Provide the [X, Y] coordinate of the cell's center where the given text is located.  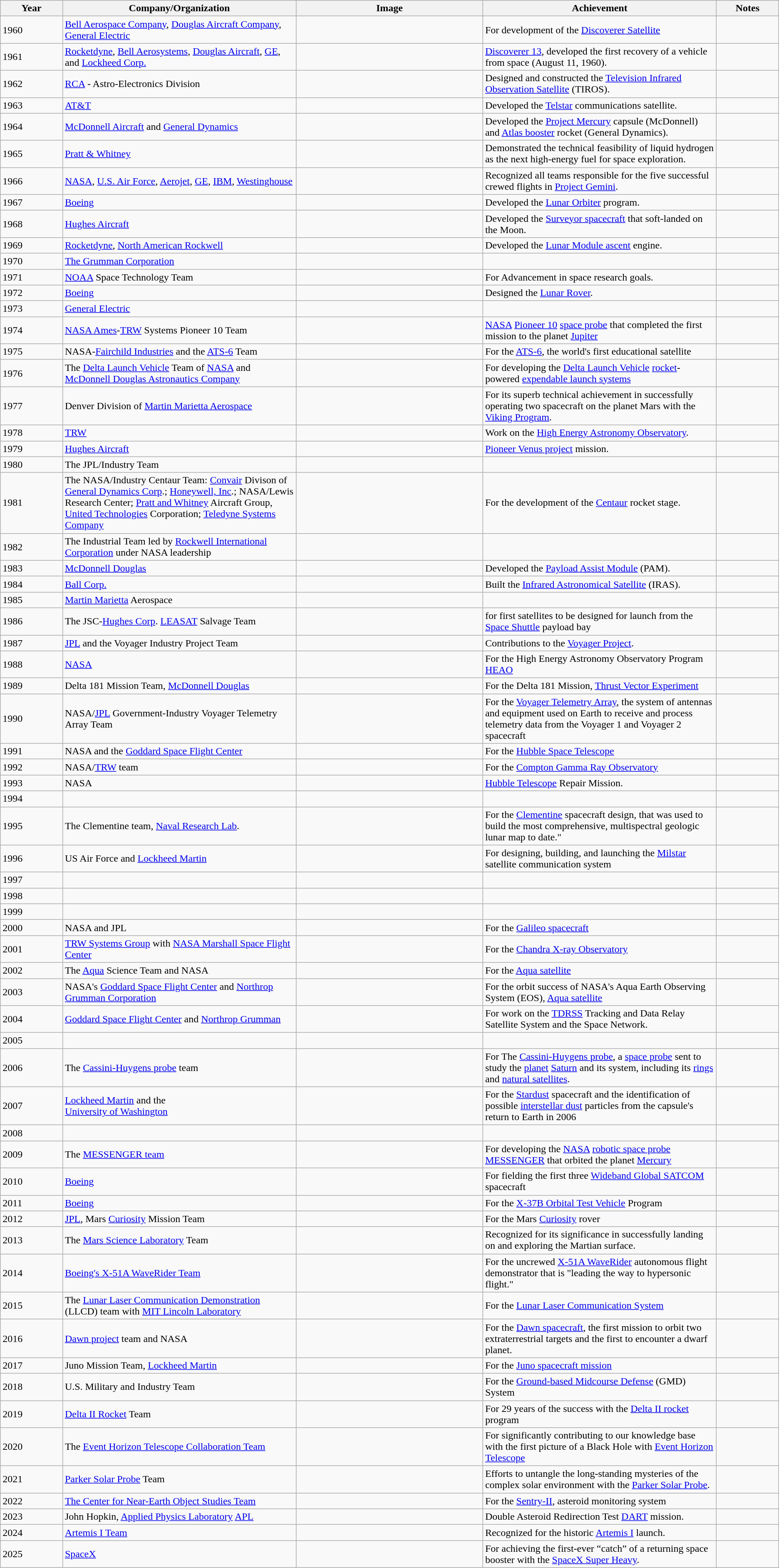
2002 [32, 970]
For its superb technical achievement in successfully operating two spacecraft on the planet Mars with the Viking Program. [599, 406]
TRW [179, 433]
NASA/TRW team [179, 767]
For developing the Delta Launch Vehicle rocket-powered expendable launch systems [599, 373]
NOAA Space Technology Team [179, 277]
Rocketdyne, North American Rockwell [179, 245]
NASA Ames-TRW Systems Pioneer 10 Team [179, 330]
1998 [32, 896]
2013 [32, 1240]
Efforts to untangle the long-standing mysteries of the complex solar environment with the Parker Solar Probe. [599, 1479]
For the Ground-based Midcourse Defense (GMD) System [599, 1387]
For significantly contributing to our knowledge base with the first picture of a Black Hole with Event Horizon Telescope [599, 1447]
McDonnell Douglas [179, 568]
1996 [32, 858]
Notes [748, 8]
Double Asteroid Redirection Test DART mission. [599, 1517]
Boeing's X-51A WaveRider Team [179, 1273]
Martin Marietta Aerospace [179, 600]
The Grumman Corporation [179, 261]
Work on the High Energy Astronomy Observatory. [599, 433]
2012 [32, 1219]
For the development of the Centaur rocket stage. [599, 503]
2004 [32, 1019]
Recognized all teams responsible for the five successful crewed flights in Project Gemini. [599, 181]
For developing the NASA robotic space probe MESSENGER that orbited the planet Mercury [599, 1155]
For the Juno spacecraft mission [599, 1365]
Designed the Lunar Rover. [599, 293]
For the uncrewed X-51A WaveRider autonomous flight demonstrator that is "leading the way to hypersonic flight." [599, 1273]
Lockheed Martin and theUniversity of Washington [179, 1106]
For the Compton Gamma Ray Observatory [599, 767]
For the ATS-6, the world's first educational satellite [599, 352]
NASA, U.S. Air Force, Aerojet, GE, IBM, Westinghouse [179, 181]
1963 [32, 105]
For the Clementine spacecraft design, that was used to build the most comprehensive, multispectral geologic lunar map to date." [599, 826]
2005 [32, 1041]
For achieving the first-ever “catch” of a returning space booster with the SpaceX Super Heavy. [599, 1554]
Recognized for the historic Artemis I launch. [599, 1533]
1969 [32, 245]
1999 [32, 912]
The JSC-Hughes Corp. LEASAT Salvage Team [179, 621]
NASA Pioneer 10 space probe that completed the first mission to the planet Jupiter [599, 330]
For the Galileo spacecraft [599, 927]
1997 [32, 880]
Contributions to the Voyager Project. [599, 643]
For the orbit success of NASA's Aqua Earth Observing System (EOS), Aqua satellite [599, 991]
The Cassini-Huygens probe team [179, 1068]
JPL, Mars Curiosity Mission Team [179, 1219]
2024 [32, 1533]
for first satellites to be designed for launch from the Space Shuttle payload bay [599, 621]
2022 [32, 1501]
Demonstrated the technical feasibility of liquid hydrogen as the next high-energy fuel for space exploration. [599, 154]
2017 [32, 1365]
2019 [32, 1414]
For designing, building, and launching the Milstar satellite communication system [599, 858]
McDonnell Aircraft and General Dynamics [179, 127]
For the High Energy Astronomy Observatory Program HEAO [599, 664]
NASA-Fairchild Industries and the ATS-6 Team [179, 352]
2003 [32, 991]
Developed the Lunar Orbiter program. [599, 202]
For work on the TDRSS Tracking and Data Relay Satellite System and the Space Network. [599, 1019]
1967 [32, 202]
2007 [32, 1106]
1961 [32, 57]
1995 [32, 826]
Designed and constructed the Television Infrared Observation Satellite (TIROS). [599, 84]
NASA's Goddard Space Flight Center and Northrop Grumman Corporation [179, 991]
1971 [32, 277]
The JPL/Industry Team [179, 465]
US Air Force and Lockheed Martin [179, 858]
Year [32, 8]
The Mars Science Laboratory Team [179, 1240]
2001 [32, 949]
The Industrial Team led by Rockwell International Corporation under NASA leadership [179, 547]
2008 [32, 1133]
1964 [32, 127]
1984 [32, 584]
RCA - Astro-Electronics Division [179, 84]
2009 [32, 1155]
1966 [32, 181]
Denver Division of Martin Marietta Aerospace [179, 406]
1993 [32, 783]
For the Stardust spacecraft and the identification of possible interstellar dust particles from the capsule's return to Earth in 2006 [599, 1106]
For the Mars Curiosity rover [599, 1219]
2021 [32, 1479]
For The Cassini-Huygens probe, a space probe sent to study the planet Saturn and its system, including its rings and natural satellites. [599, 1068]
1965 [32, 154]
Goddard Space Flight Center and Northrop Grumman [179, 1019]
Company/Organization [179, 8]
1983 [32, 568]
Ball Corp. [179, 584]
1974 [32, 330]
Pratt & Whitney [179, 154]
1978 [32, 433]
For the Hubble Space Telescope [599, 751]
2018 [32, 1387]
1988 [32, 664]
Dawn project team and NASA [179, 1338]
AT&T [179, 105]
Bell Aerospace Company, Douglas Aircraft Company, General Electric [179, 30]
1992 [32, 767]
2006 [32, 1068]
Developed the Payload Assist Module (PAM). [599, 568]
The Center for Near-Earth Object Studies Team [179, 1501]
For the Chandra X-ray Observatory [599, 949]
For 29 years of the success with the Delta II rocket program [599, 1414]
1990 [32, 718]
For fielding the first three Wideband Global SATCOM spacecraft [599, 1181]
The MESSENGER team [179, 1155]
1977 [32, 406]
SpaceX [179, 1554]
Developed the Project Mercury capsule (McDonnell) and Atlas booster rocket (General Dynamics). [599, 127]
The Lunar Laser Communication Demonstration (LLCD) team with MIT Lincoln Laboratory [179, 1305]
Discoverer 13, developed the first recovery of a vehicle from space (August 11, 1960). [599, 57]
1994 [32, 799]
2000 [32, 927]
2016 [32, 1338]
1972 [32, 293]
2014 [32, 1273]
Developed the Surveyor spacecraft that soft-landed on the Moon. [599, 224]
Recognized for its significance in successfully landing on and exploring the Martian surface. [599, 1240]
Pioneer Venus project mission. [599, 449]
Rocketdyne, Bell Aerosystems, Douglas Aircraft, GE, and Lockheed Corp. [179, 57]
U.S. Military and Industry Team [179, 1387]
1968 [32, 224]
1987 [32, 643]
Artemis I Team [179, 1533]
Developed the Telstar communications satellite. [599, 105]
The Delta Launch Vehicle Team of NASA and McDonnell Douglas Astronautics Company [179, 373]
JPL and the Voyager Industry Project Team [179, 643]
NASA and the Goddard Space Flight Center [179, 751]
For Advancement in space research goals. [599, 277]
For the Sentry-II, asteroid monitoring system [599, 1501]
Delta II Rocket Team [179, 1414]
1976 [32, 373]
The Clementine team, Naval Research Lab. [179, 826]
NASA/JPL Government-Industry Voyager Telemetry Array Team [179, 718]
The Aqua Science Team and NASA [179, 970]
1991 [32, 751]
1962 [32, 84]
Developed the Lunar Module ascent engine. [599, 245]
1970 [32, 261]
Image [389, 8]
2010 [32, 1181]
Achievement [599, 8]
1989 [32, 686]
For development of the Discoverer Satellite [599, 30]
2025 [32, 1554]
For the Delta 181 Mission, Thrust Vector Experiment [599, 686]
For the X-37B Orbital Test Vehicle Program [599, 1203]
The Event Horizon Telescope Collaboration Team [179, 1447]
1986 [32, 621]
2011 [32, 1203]
TRW Systems Group with NASA Marshall Space Flight Center [179, 949]
For the Dawn spacecraft, the first mission to orbit two extraterrestrial targets and the first to encounter a dwarf planet. [599, 1338]
Built the Infrared Astronomical Satellite (IRAS). [599, 584]
2020 [32, 1447]
1975 [32, 352]
Juno Mission Team, Lockheed Martin [179, 1365]
1973 [32, 309]
General Electric [179, 309]
1982 [32, 547]
1980 [32, 465]
Delta 181 Mission Team, McDonnell Douglas [179, 686]
Parker Solar Probe Team [179, 1479]
1960 [32, 30]
2015 [32, 1305]
1981 [32, 503]
For the Lunar Laser Communication System [599, 1305]
John Hopkin, Applied Physics Laboratory APL [179, 1517]
NASA and JPL [179, 927]
For the Aqua satellite [599, 970]
1985 [32, 600]
Hubble Telescope Repair Mission. [599, 783]
2023 [32, 1517]
1979 [32, 449]
